Detect which cell encompasses the target text, then output its [X, Y] center coordinate. 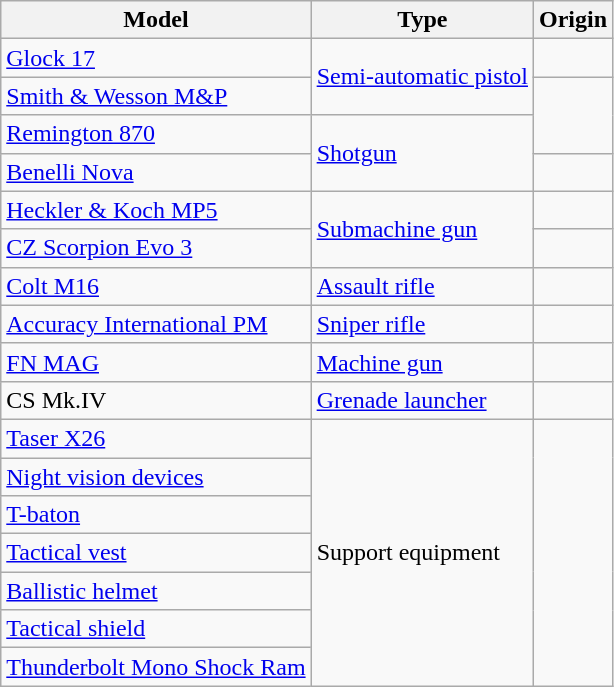
Type [422, 20]
Assault rifle [422, 286]
Smith & Wesson M&P [156, 96]
Glock 17 [156, 58]
Tactical vest [156, 553]
Ballistic helmet [156, 591]
Origin [574, 20]
Night vision devices [156, 477]
Sniper rifle [422, 324]
Colt M16 [156, 286]
CS Mk.IV [156, 400]
Model [156, 20]
CZ Scorpion Evo 3 [156, 248]
Grenade launcher [422, 400]
Thunderbolt Mono Shock Ram [156, 667]
Taser X26 [156, 438]
FN MAG [156, 362]
Support equipment [422, 552]
Benelli Nova [156, 172]
Machine gun [422, 362]
Remington 870 [156, 134]
Shotgun [422, 153]
Heckler & Koch MP5 [156, 210]
Semi-automatic pistol [422, 77]
Accuracy International PM [156, 324]
Submachine gun [422, 229]
T-baton [156, 515]
Tactical shield [156, 629]
